Detect which cell encompasses the target text, then output its (X, Y) center coordinate. 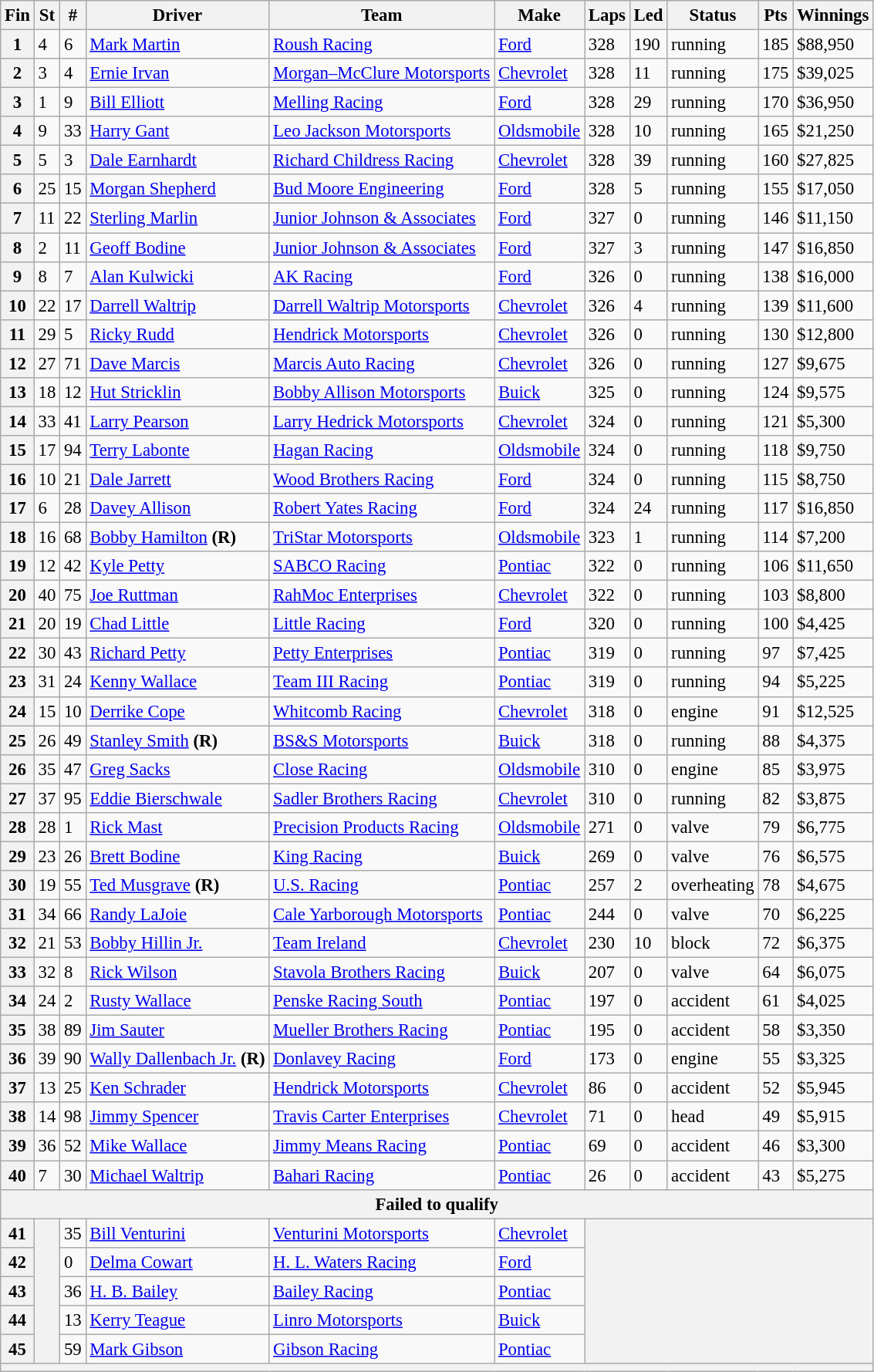
Darrell Waltrip (177, 305)
$6,375 (833, 943)
Stavola Brothers Racing (382, 973)
Michael Waltrip (177, 1175)
Donlavey Racing (382, 1059)
138 (776, 276)
70 (776, 914)
Rick Mast (177, 828)
$8,750 (833, 479)
$3,300 (833, 1146)
76 (776, 856)
$4,425 (833, 624)
Kenny Wallace (177, 683)
$5,915 (833, 1117)
207 (608, 973)
Darrell Waltrip Motorsports (382, 305)
Terry Labonte (177, 450)
68 (73, 538)
155 (776, 189)
85 (776, 769)
53 (73, 943)
Joe Ruttman (177, 595)
82 (776, 798)
244 (608, 914)
Morgan–McClure Motorsports (382, 73)
St (46, 15)
Led (648, 15)
Larry Pearson (177, 421)
175 (776, 73)
$8,800 (833, 595)
$6,225 (833, 914)
Davey Allison (177, 508)
$6,575 (833, 856)
Dale Earnhardt (177, 160)
257 (608, 885)
$6,075 (833, 973)
$9,675 (833, 363)
Stanley Smith (R) (177, 740)
79 (776, 828)
Melling Racing (382, 103)
Cale Yarborough Motorsports (382, 914)
88 (776, 740)
Jimmy Means Racing (382, 1146)
230 (608, 943)
$3,875 (833, 798)
Close Racing (382, 769)
Dale Jarrett (177, 479)
$4,675 (833, 885)
Team III Racing (382, 683)
Brett Bodine (177, 856)
Status (713, 15)
$39,025 (833, 73)
$11,150 (833, 218)
Bill Elliott (177, 103)
$12,525 (833, 711)
$5,225 (833, 683)
Ernie Irvan (177, 73)
170 (776, 103)
Roush Racing (382, 45)
146 (776, 218)
64 (776, 973)
Linro Motorsports (382, 1320)
Bobby Hillin Jr. (177, 943)
Richard Petty (177, 653)
$7,425 (833, 653)
98 (73, 1117)
Failed to qualify (437, 1204)
$9,575 (833, 393)
$12,800 (833, 334)
Kyle Petty (177, 566)
89 (73, 1030)
$3,350 (833, 1030)
$4,375 (833, 740)
Dave Marcis (177, 363)
160 (776, 160)
185 (776, 45)
130 (776, 334)
Driver (177, 15)
Team (382, 15)
46 (776, 1146)
BS&S Motorsports (382, 740)
SABCO Racing (382, 566)
190 (648, 45)
$21,250 (833, 131)
58 (776, 1030)
Derrike Cope (177, 711)
127 (776, 363)
Delma Cowart (177, 1262)
Richard Childress Racing (382, 160)
AK Racing (382, 276)
$17,050 (833, 189)
H. L. Waters Racing (382, 1262)
173 (608, 1059)
$3,325 (833, 1059)
Sadler Brothers Racing (382, 798)
Bobby Allison Motorsports (382, 393)
118 (776, 450)
78 (776, 885)
$4,025 (833, 1001)
Travis Carter Enterprises (382, 1117)
139 (776, 305)
$5,275 (833, 1175)
124 (776, 393)
Rusty Wallace (177, 1001)
Petty Enterprises (382, 653)
$9,750 (833, 450)
Winnings (833, 15)
Laps (608, 15)
100 (776, 624)
75 (73, 595)
$16,000 (833, 276)
Ricky Rudd (177, 334)
Bill Venturini (177, 1233)
Kerry Teague (177, 1320)
66 (73, 914)
45 (18, 1349)
165 (776, 131)
Robert Yates Racing (382, 508)
Venturini Motorsports (382, 1233)
Bud Moore Engineering (382, 189)
Bahari Racing (382, 1175)
59 (73, 1349)
Make (540, 15)
$5,300 (833, 421)
Hagan Racing (382, 450)
Pts (776, 15)
61 (776, 1001)
$5,945 (833, 1088)
Greg Sacks (177, 769)
TriStar Motorsports (382, 538)
Team Ireland (382, 943)
Little Racing (382, 624)
Wally Dallenbach Jr. (R) (177, 1059)
323 (608, 538)
Jim Sauter (177, 1030)
Eddie Bierschwale (177, 798)
$27,825 (833, 160)
Hut Stricklin (177, 393)
197 (608, 1001)
Randy LaJoie (177, 914)
block (713, 943)
Bobby Hamilton (R) (177, 538)
269 (608, 856)
195 (608, 1030)
Whitcomb Racing (382, 711)
69 (608, 1146)
Mark Martin (177, 45)
Ted Musgrave (R) (177, 885)
44 (18, 1320)
115 (776, 479)
$11,600 (833, 305)
Marcis Auto Racing (382, 363)
$36,950 (833, 103)
91 (776, 711)
Fin (18, 15)
103 (776, 595)
$7,200 (833, 538)
$88,950 (833, 45)
121 (776, 421)
95 (73, 798)
# (73, 15)
Jimmy Spencer (177, 1117)
Mueller Brothers Racing (382, 1030)
$3,975 (833, 769)
147 (776, 248)
$11,650 (833, 566)
320 (608, 624)
Geoff Bodine (177, 248)
86 (608, 1088)
H. B. Bailey (177, 1291)
Larry Hedrick Motorsports (382, 421)
Bailey Racing (382, 1291)
Ken Schrader (177, 1088)
Gibson Racing (382, 1349)
Leo Jackson Motorsports (382, 131)
head (713, 1117)
271 (608, 828)
RahMoc Enterprises (382, 595)
106 (776, 566)
Alan Kulwicki (177, 276)
U.S. Racing (382, 885)
47 (73, 769)
Morgan Shepherd (177, 189)
117 (776, 508)
$6,775 (833, 828)
Harry Gant (177, 131)
114 (776, 538)
Rick Wilson (177, 973)
Mark Gibson (177, 1349)
King Racing (382, 856)
90 (73, 1059)
97 (776, 653)
325 (608, 393)
Chad Little (177, 624)
Wood Brothers Racing (382, 479)
Penske Racing South (382, 1001)
Mike Wallace (177, 1146)
72 (776, 943)
Precision Products Racing (382, 828)
overheating (713, 885)
Sterling Marlin (177, 218)
